Detect which cell encompasses the target text, then output its [x, y] center coordinate. 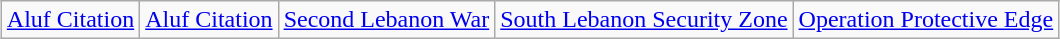
South Lebanon Security Zone [644, 20]
Operation Protective Edge [926, 20]
Second Lebanon War [386, 20]
